From the cell containing the given text, extract its center point as [X, Y] coordinate. 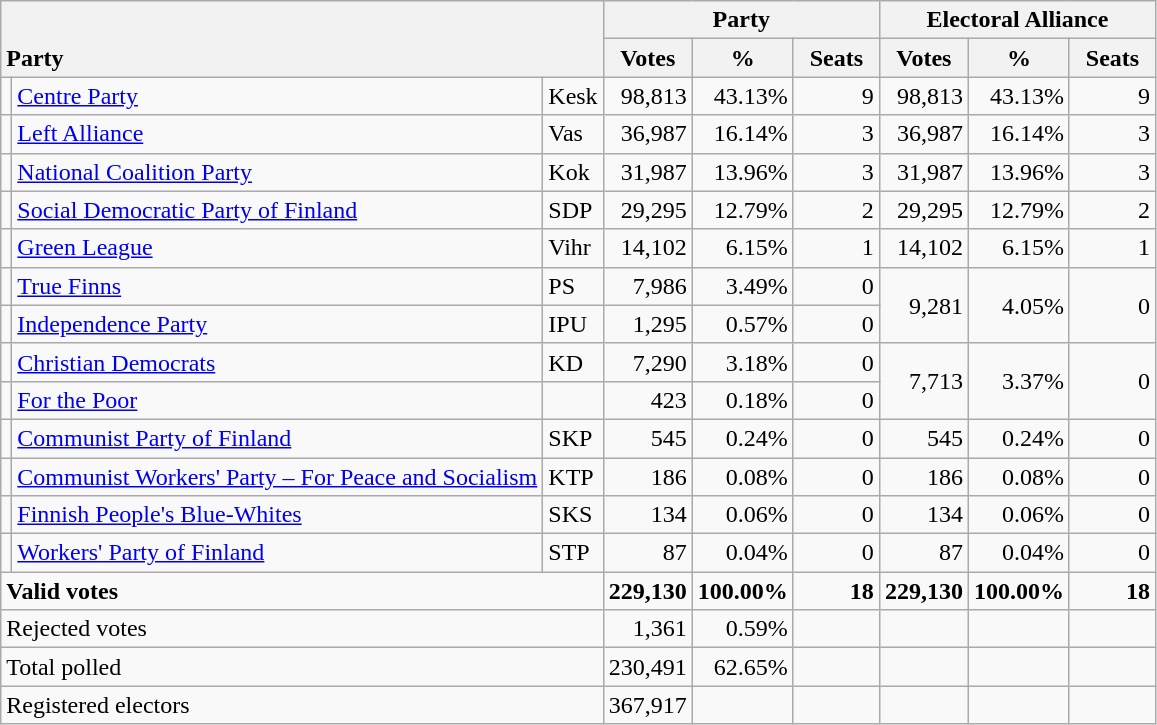
0.18% [742, 400]
423 [648, 400]
National Coalition Party [278, 172]
7,986 [648, 286]
Left Alliance [278, 134]
KTP [573, 477]
7,290 [648, 362]
7,713 [924, 381]
Registered electors [302, 705]
62.65% [742, 667]
Vas [573, 134]
Valid votes [302, 591]
Rejected votes [302, 629]
Communist Workers' Party – For Peace and Socialism [278, 477]
Independence Party [278, 324]
Electoral Alliance [1017, 20]
1,361 [648, 629]
Christian Democrats [278, 362]
SKP [573, 438]
Workers' Party of Finland [278, 553]
3.37% [1018, 381]
Centre Party [278, 96]
9,281 [924, 305]
True Finns [278, 286]
SKS [573, 515]
IPU [573, 324]
Communist Party of Finland [278, 438]
Kok [573, 172]
Total polled [302, 667]
PS [573, 286]
4.05% [1018, 305]
Finnish People's Blue-Whites [278, 515]
0.59% [742, 629]
230,491 [648, 667]
0.57% [742, 324]
3.49% [742, 286]
Social Democratic Party of Finland [278, 210]
STP [573, 553]
Vihr [573, 248]
SDP [573, 210]
For the Poor [278, 400]
KD [573, 362]
3.18% [742, 362]
Kesk [573, 96]
Green League [278, 248]
367,917 [648, 705]
1,295 [648, 324]
